Find where the given text appears and provide that cell's center as [x, y] coordinate. 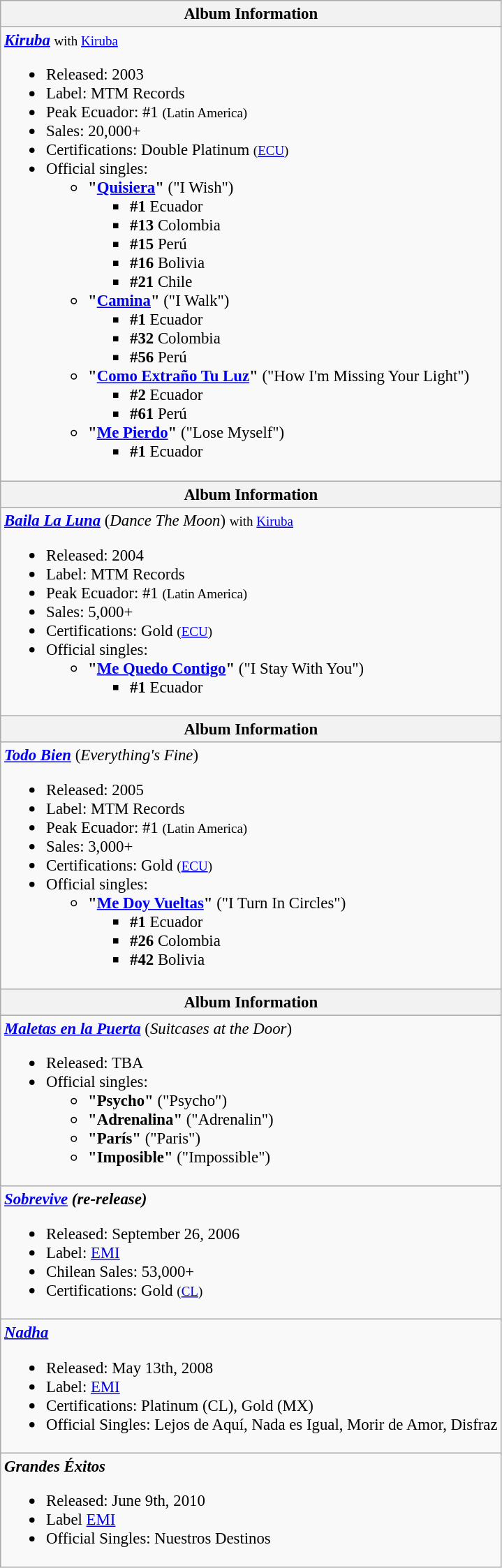
NadhaReleased: May 13th, 2008Label: EMICertifications: Platinum (CL), Gold (MX)Official Singles: Lejos de Aquí, Nada es Igual, Morir de Amor, Disfraz [251, 1386]
Sobrevive (re-release)Released: September 26, 2006Label: EMIChilean Sales: 53,000+Certifications: Gold (CL) [251, 1252]
Grandes ÉxitosReleased: June 9th, 2010Label EMIOfficial Singles: Nuestros Destinos [251, 1510]
